Detect which cell encompasses the target text, then output its [x, y] center coordinate. 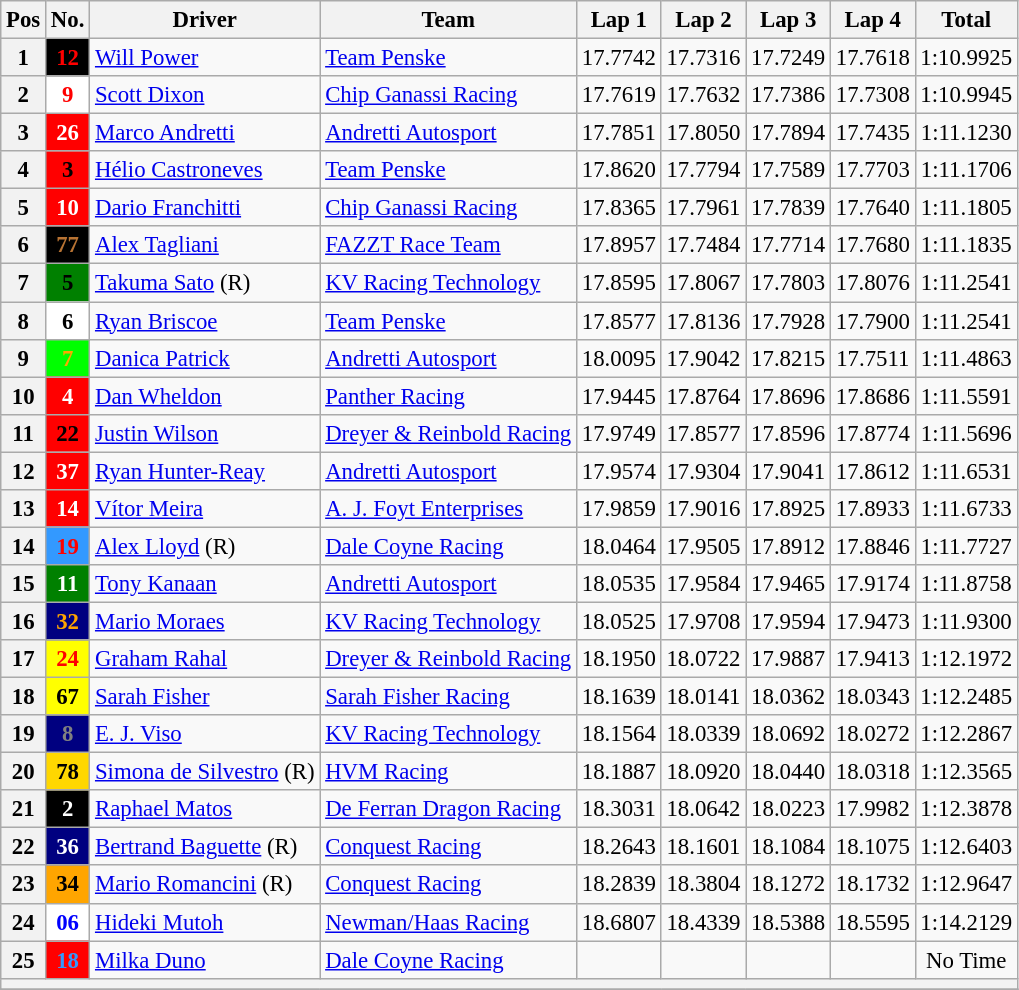
Milka Duno [205, 960]
De Ferran Dragon Racing [448, 809]
18.0692 [788, 734]
17.9749 [620, 433]
1:12.2485 [966, 697]
1:11.9300 [966, 621]
18.3031 [620, 809]
Graham Rahal [205, 659]
25 [24, 960]
18.0223 [788, 809]
Simona de Silvestro (R) [205, 772]
1:11.1706 [966, 170]
Mario Romancini (R) [205, 885]
18.0535 [620, 584]
18.3804 [704, 885]
17.7742 [620, 58]
17.9041 [788, 471]
23 [24, 885]
1:11.1835 [966, 245]
17.8925 [788, 509]
18.0318 [872, 772]
18.5595 [872, 922]
17.9465 [788, 584]
1:11.6733 [966, 509]
Mario Moraes [205, 621]
1:11.8758 [966, 584]
Tony Kanaan [205, 584]
18.1601 [704, 847]
17.7961 [704, 208]
17.8686 [872, 396]
17.7714 [788, 245]
17.7680 [872, 245]
Lap 4 [872, 20]
17.8696 [788, 396]
1:11.5696 [966, 433]
06 [68, 922]
1:12.1972 [966, 659]
17.7618 [872, 58]
18.1084 [788, 847]
18.5388 [788, 922]
17.8136 [704, 321]
13 [24, 509]
17.9505 [704, 546]
1:11.4863 [966, 358]
18.0141 [704, 697]
18.0722 [704, 659]
17.9887 [788, 659]
Sarah Fisher [205, 697]
17.9594 [788, 621]
Will Power [205, 58]
1:12.3878 [966, 809]
1:11.5591 [966, 396]
17.7632 [704, 95]
18.1564 [620, 734]
15 [24, 584]
17.7900 [872, 321]
18.1272 [788, 885]
Scott Dixon [205, 95]
17.7894 [788, 133]
A. J. Foyt Enterprises [448, 509]
17.9574 [620, 471]
17.8067 [704, 283]
17.7619 [620, 95]
Lap 1 [620, 20]
Dan Wheldon [205, 396]
78 [68, 772]
No Time [966, 960]
Sarah Fisher Racing [448, 697]
17.8912 [788, 546]
20 [24, 772]
18.1950 [620, 659]
17.7640 [872, 208]
17.9304 [704, 471]
67 [68, 697]
Lap 2 [704, 20]
17.8612 [872, 471]
17.9982 [872, 809]
E. J. Viso [205, 734]
Ryan Hunter-Reay [205, 471]
17.8215 [788, 358]
32 [68, 621]
36 [68, 847]
18.1639 [620, 697]
17.8596 [788, 433]
Takuma Sato (R) [205, 283]
Newman/Haas Racing [448, 922]
17.9445 [620, 396]
18.0339 [704, 734]
1:12.6403 [966, 847]
17.7316 [704, 58]
1 [24, 58]
18.2839 [620, 885]
17.8076 [872, 283]
18.0920 [704, 772]
FAZZT Race Team [448, 245]
17.8620 [620, 170]
Alex Tagliani [205, 245]
34 [68, 885]
Alex Lloyd (R) [205, 546]
Justin Wilson [205, 433]
Lap 3 [788, 20]
17.8774 [872, 433]
1:14.2129 [966, 922]
17.8957 [620, 245]
1:11.1230 [966, 133]
17.8764 [704, 396]
17.7249 [788, 58]
1:10.9925 [966, 58]
18.0642 [704, 809]
1:11.6531 [966, 471]
17.9584 [704, 584]
17.7928 [788, 321]
21 [24, 809]
18.1887 [620, 772]
1:11.1805 [966, 208]
17.8933 [872, 509]
17.9016 [704, 509]
18.0095 [620, 358]
17.7511 [872, 358]
Bertrand Baguette (R) [205, 847]
1:12.3565 [966, 772]
Marco Andretti [205, 133]
17.7839 [788, 208]
18.1075 [872, 847]
17.8365 [620, 208]
17.7435 [872, 133]
18.6807 [620, 922]
18.0362 [788, 697]
17.7803 [788, 283]
Pos [24, 20]
17.7851 [620, 133]
26 [68, 133]
18.0343 [872, 697]
17.7386 [788, 95]
Total [966, 20]
1:12.2867 [966, 734]
Vítor Meira [205, 509]
17.9174 [872, 584]
17.7703 [872, 170]
Dario Franchitti [205, 208]
1:11.7727 [966, 546]
HVM Racing [448, 772]
1:10.9945 [966, 95]
Danica Patrick [205, 358]
17.9473 [872, 621]
17.9859 [620, 509]
17.9708 [704, 621]
18.0272 [872, 734]
Hélio Castroneves [205, 170]
17.7308 [872, 95]
18.0464 [620, 546]
18.4339 [704, 922]
No. [68, 20]
Team [448, 20]
17.8846 [872, 546]
17.8050 [704, 133]
Raphael Matos [205, 809]
17.7484 [704, 245]
16 [24, 621]
1:12.9647 [966, 885]
17.9413 [872, 659]
Panther Racing [448, 396]
18.2643 [620, 847]
18.1732 [872, 885]
17.7794 [704, 170]
18.0525 [620, 621]
18.0440 [788, 772]
Driver [205, 20]
17.9042 [704, 358]
37 [68, 471]
17 [24, 659]
Hideki Mutoh [205, 922]
17.8595 [620, 283]
77 [68, 245]
17.7589 [788, 170]
Ryan Briscoe [205, 321]
